Locate the cell with the specified text and output its [x, y] center coordinate. 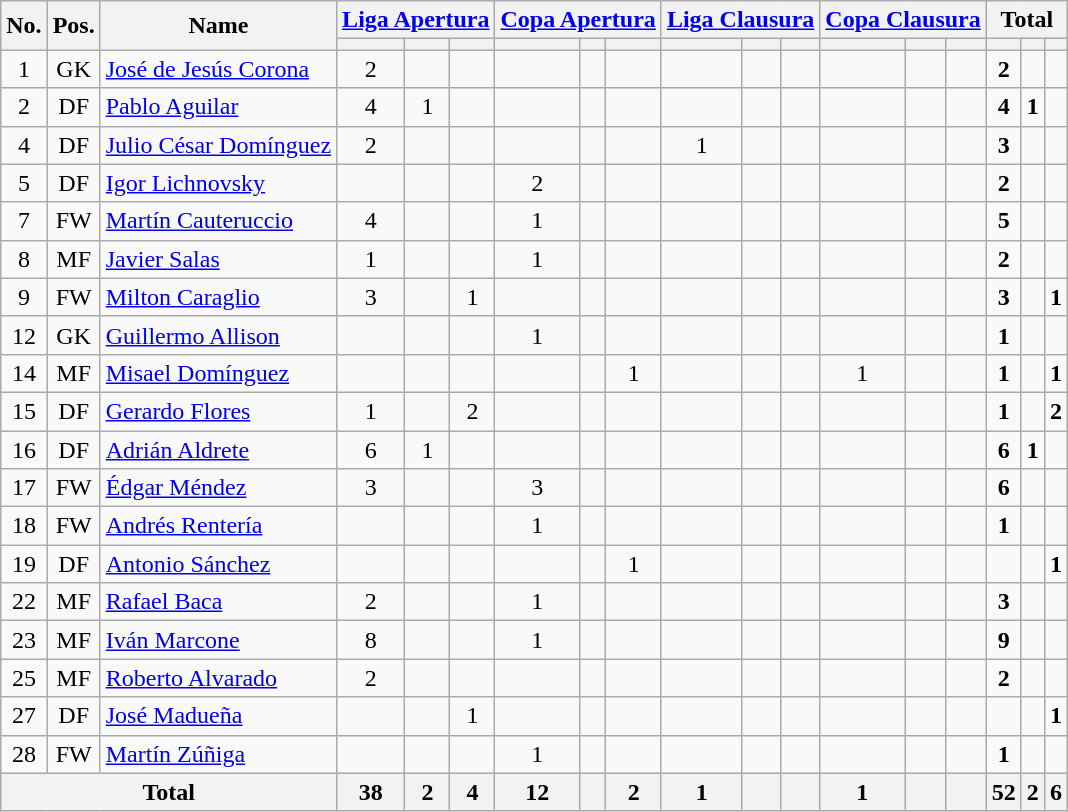
18 [24, 526]
No. [24, 26]
Rafael Baca [218, 602]
José Madueña [218, 716]
16 [24, 449]
17 [24, 488]
José de Jesús Corona [218, 69]
38 [371, 792]
Copa Apertura [578, 20]
Liga Clausura [740, 20]
Misael Domínguez [218, 373]
14 [24, 373]
Julio César Domínguez [218, 145]
28 [24, 754]
Roberto Alvarado [218, 678]
27 [24, 716]
Javier Salas [218, 259]
Igor Lichnovsky [218, 183]
Pablo Aguilar [218, 107]
Copa Clausura [903, 20]
7 [24, 221]
Milton Caraglio [218, 297]
Martín Zúñiga [218, 754]
Name [218, 26]
52 [1004, 792]
15 [24, 411]
Andrés Rentería [218, 526]
25 [24, 678]
23 [24, 640]
19 [24, 564]
Guillermo Allison [218, 335]
Gerardo Flores [218, 411]
Iván Marcone [218, 640]
Adrián Aldrete [218, 449]
Pos. [74, 26]
Édgar Méndez [218, 488]
22 [24, 602]
Antonio Sánchez [218, 564]
Liga Apertura [416, 20]
Martín Cauteruccio [218, 221]
